Determine the (x, y) coordinate at the center of the cell enclosing the given text.  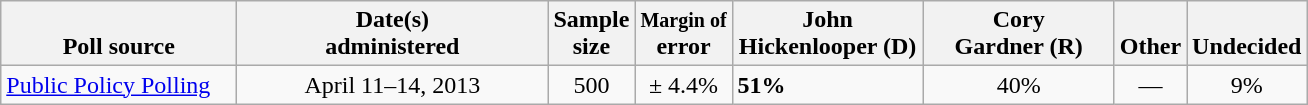
— (1150, 85)
Date(s)administered (392, 34)
500 (592, 85)
Undecided (1247, 34)
Poll source (119, 34)
CoryGardner (R) (1018, 34)
± 4.4% (684, 85)
Other (1150, 34)
9% (1247, 85)
April 11–14, 2013 (392, 85)
Public Policy Polling (119, 85)
40% (1018, 85)
Samplesize (592, 34)
51% (828, 85)
Margin oferror (684, 34)
JohnHickenlooper (D) (828, 34)
